Identify which cell holds the provided text, then report its [x, y] central coordinate. 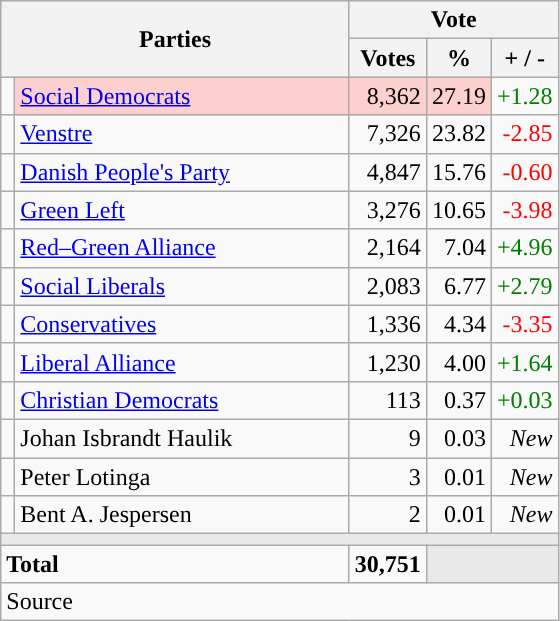
23.82 [458, 134]
-0.60 [524, 172]
4.00 [458, 362]
2,164 [388, 248]
+0.03 [524, 400]
Social Liberals [182, 286]
Johan Isbrandt Haulik [182, 438]
27.19 [458, 96]
+2.79 [524, 286]
30,751 [388, 564]
-3.98 [524, 210]
0.03 [458, 438]
-3.35 [524, 324]
1,230 [388, 362]
Danish People's Party [182, 172]
% [458, 58]
+4.96 [524, 248]
Green Left [182, 210]
Votes [388, 58]
9 [388, 438]
10.65 [458, 210]
1,336 [388, 324]
2,083 [388, 286]
Conservatives [182, 324]
+ / - [524, 58]
7,326 [388, 134]
Christian Democrats [182, 400]
-2.85 [524, 134]
Liberal Alliance [182, 362]
Source [280, 602]
2 [388, 515]
15.76 [458, 172]
Peter Lotinga [182, 477]
7.04 [458, 248]
+1.64 [524, 362]
Venstre [182, 134]
Total [176, 564]
8,362 [388, 96]
3 [388, 477]
4,847 [388, 172]
Bent A. Jespersen [182, 515]
Vote [454, 20]
4.34 [458, 324]
0.37 [458, 400]
Social Democrats [182, 96]
Red–Green Alliance [182, 248]
3,276 [388, 210]
+1.28 [524, 96]
113 [388, 400]
6.77 [458, 286]
Parties [176, 39]
